Extract the [X, Y] coordinate from the center of the cell holding the provided text.  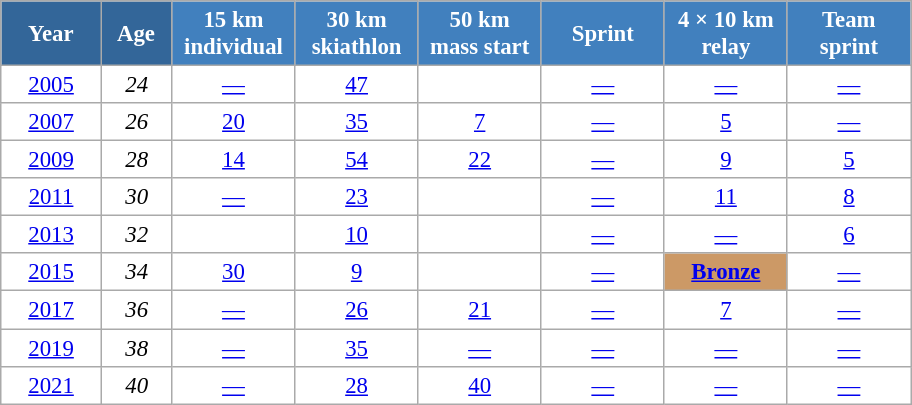
22 [480, 160]
23 [356, 197]
2009 [52, 160]
20 [234, 122]
24 [136, 85]
32 [136, 235]
Team sprint [848, 34]
54 [356, 160]
30 km skiathlon [356, 34]
6 [848, 235]
2005 [52, 85]
Year [52, 34]
14 [234, 160]
50 km mass start [480, 34]
4 × 10 km relay [726, 34]
47 [356, 85]
2019 [52, 348]
11 [726, 197]
2017 [52, 310]
15 km individual [234, 34]
2007 [52, 122]
2011 [52, 197]
Bronze [726, 273]
36 [136, 310]
10 [356, 235]
34 [136, 273]
2013 [52, 235]
Sprint [602, 34]
21 [480, 310]
2021 [52, 385]
2015 [52, 273]
8 [848, 197]
38 [136, 348]
Age [136, 34]
